Locate the cell with the specified text and output its [x, y] center coordinate. 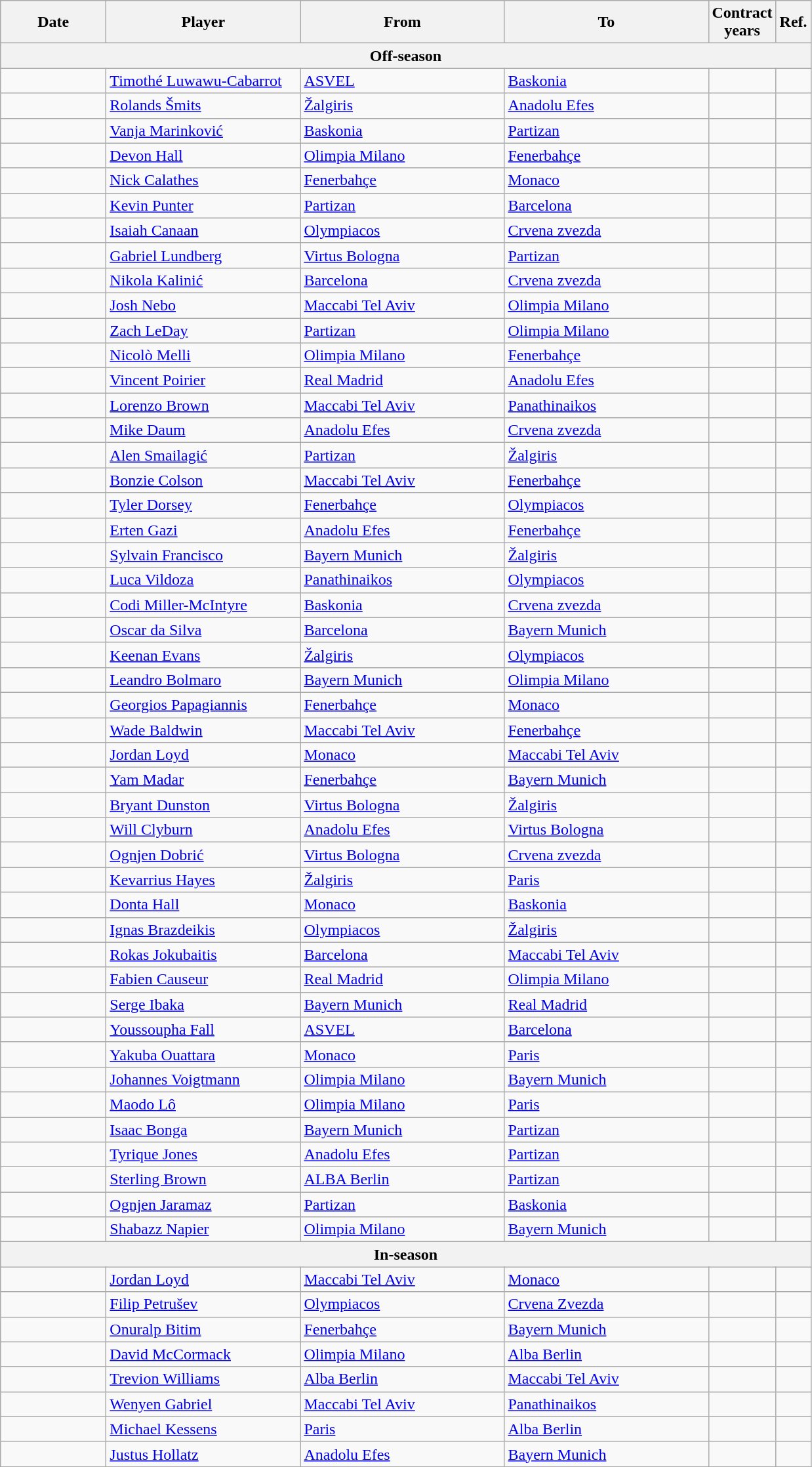
Ognjen Dobrić [203, 855]
Vanja Marinković [203, 131]
Gabriel Lundberg [203, 255]
Lorenzo Brown [203, 405]
David McCormack [203, 1354]
To [606, 22]
Wenyen Gabriel [203, 1404]
Bryant Dunston [203, 805]
Ignas Brazdeikis [203, 930]
Oscar da Silva [203, 630]
Kevin Punter [203, 205]
Trevion Williams [203, 1379]
In-season [405, 1254]
Wade Baldwin [203, 730]
Shabazz Napier [203, 1229]
Sylvain Francisco [203, 555]
Tyler Dorsey [203, 505]
Justus Hollatz [203, 1454]
Erten Gazi [203, 530]
Will Clyburn [203, 830]
Serge Ibaka [203, 1004]
From [403, 22]
Nick Calathes [203, 180]
Sterling Brown [203, 1180]
Michael Kessens [203, 1429]
Fabien Causeur [203, 980]
Onuralp Bitim [203, 1329]
ALBA Berlin [403, 1180]
Youssoupha Fall [203, 1029]
Luca Vildoza [203, 580]
Contractyears [742, 22]
Georgios Papagiannis [203, 705]
Isaiah Canaan [203, 230]
Ognjen Jaramaz [203, 1205]
Nikola Kalinić [203, 280]
Tyrique Jones [203, 1155]
Vincent Poirier [203, 381]
Yam Madar [203, 780]
Ref. [794, 22]
Off-season [405, 56]
Yakuba Ouattara [203, 1054]
Leandro Bolmaro [203, 680]
Kevarrius Hayes [203, 880]
Timothé Luwawu-Cabarrot [203, 81]
Josh Nebo [203, 305]
Maodo Lô [203, 1104]
Donta Hall [203, 905]
Rokas Jokubaitis [203, 955]
Player [203, 22]
Isaac Bonga [203, 1129]
Date [54, 22]
Mike Daum [203, 430]
Rolands Šmits [203, 106]
Codi Miller-McIntyre [203, 605]
Alen Smailagić [203, 455]
Johannes Voigtmann [203, 1079]
Keenan Evans [203, 655]
Crvena Zvezda [606, 1304]
Zach LeDay [203, 330]
Nicolò Melli [203, 356]
Filip Petrušev [203, 1304]
Devon Hall [203, 155]
Bonzie Colson [203, 480]
